Find where the given text appears and provide that cell's center as (x, y) coordinate. 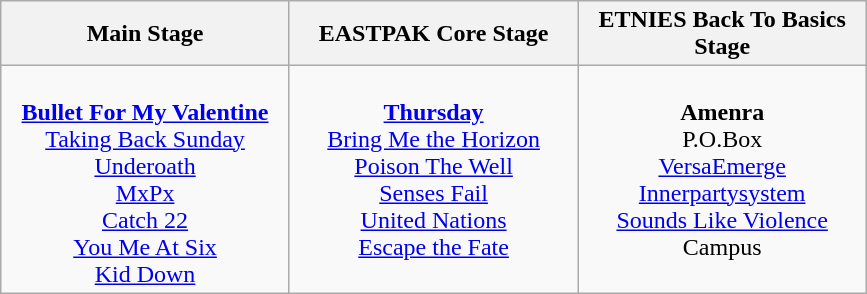
Thursday Bring Me the Horizon Poison The Well Senses Fail United Nations Escape the Fate (434, 180)
Bullet For My Valentine Taking Back Sunday Underoath MxPx Catch 22 You Me At Six Kid Down (146, 180)
ETNIES Back To Basics Stage (722, 34)
Amenra P.O.Box VersaEmerge Innerpartysystem Sounds Like Violence Campus (722, 180)
EASTPAK Core Stage (434, 34)
Main Stage (146, 34)
